Capture the cell that displays the provided text and extract its [X, Y] central coordinate. 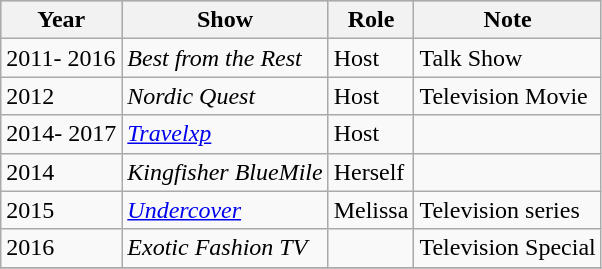
2012 [62, 96]
Undercover [225, 210]
Television Special [508, 248]
Nordic Quest [225, 96]
Best from the Rest [225, 58]
Herself [371, 172]
2014 [62, 172]
Role [371, 20]
2011- 2016 [62, 58]
Travelxp [225, 134]
Exotic Fashion TV [225, 248]
Show [225, 20]
Note [508, 20]
Television series [508, 210]
2015 [62, 210]
2016 [62, 248]
Television Movie [508, 96]
Talk Show [508, 58]
Year [62, 20]
2014- 2017 [62, 134]
Kingfisher BlueMile [225, 172]
Melissa [371, 210]
